Scan for the cell matching the given text and deliver its [x, y] coordinate at center. 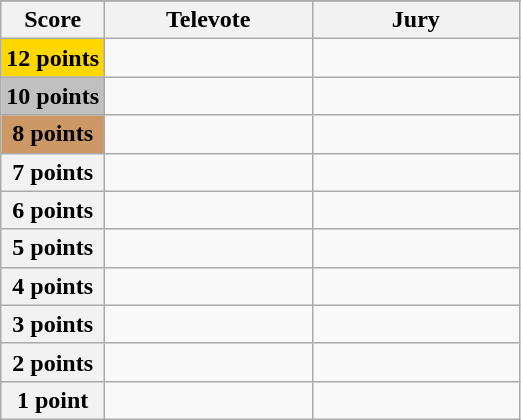
3 points [53, 324]
8 points [53, 134]
5 points [53, 248]
Jury [416, 20]
6 points [53, 210]
2 points [53, 362]
4 points [53, 286]
Televote [209, 20]
10 points [53, 96]
Score [53, 20]
12 points [53, 58]
7 points [53, 172]
1 point [53, 400]
